For the text-containing cell, return its midpoint in [x, y] coordinate format. 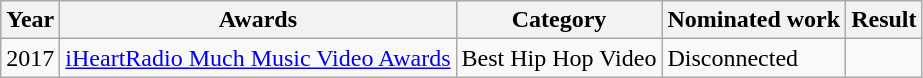
2017 [30, 58]
Category [559, 20]
Best Hip Hop Video [559, 58]
Result [884, 20]
Year [30, 20]
Awards [258, 20]
iHeartRadio Much Music Video Awards [258, 58]
Disconnected [754, 58]
Nominated work [754, 20]
